Provide the [x, y] coordinate of the cell's center where the given text is located.  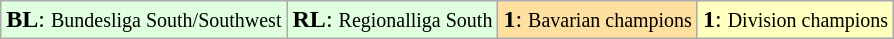
BL: Bundesliga South/Southwest [144, 20]
RL: Regionalliga South [392, 20]
1: Bavarian champions [598, 20]
1: Division champions [795, 20]
